Return the (x, y) coordinate for the center point of the cell that contains the specified text.  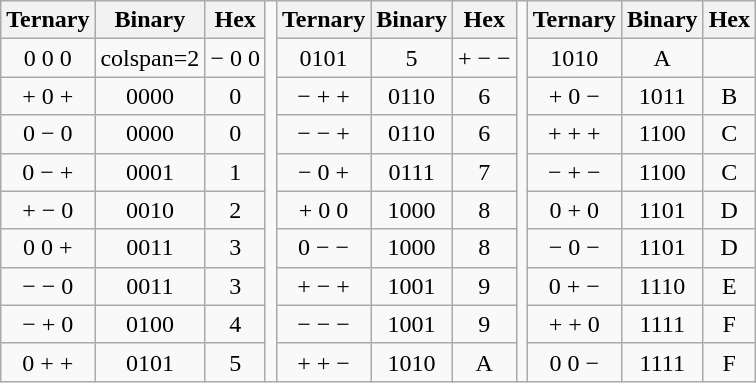
4 (236, 324)
E (729, 286)
0 − − (324, 248)
− + + (324, 96)
− − − (324, 324)
+ − − (484, 58)
+ − 0 (48, 210)
1011 (662, 96)
− 0 + (324, 172)
0 − 0 (48, 134)
− − 0 (48, 286)
colspan=2 (150, 58)
B (729, 96)
+ − + (324, 286)
0111 (412, 172)
0 0 − (574, 362)
− + − (574, 172)
+ + + (574, 134)
0001 (150, 172)
0 + 0 (574, 210)
7 (484, 172)
+ + − (324, 362)
1110 (662, 286)
+ 0 + (48, 96)
0010 (150, 210)
− 0 0 (236, 58)
− − + (324, 134)
0 0 + (48, 248)
0 + + (48, 362)
− 0 − (574, 248)
− + 0 (48, 324)
+ 0 0 (324, 210)
0 0 0 (48, 58)
+ + 0 (574, 324)
1 (236, 172)
2 (236, 210)
0100 (150, 324)
+ 0 − (574, 96)
0 − + (48, 172)
0 + − (574, 286)
